Extract the [x, y] coordinate from the center of the cell holding the provided text.  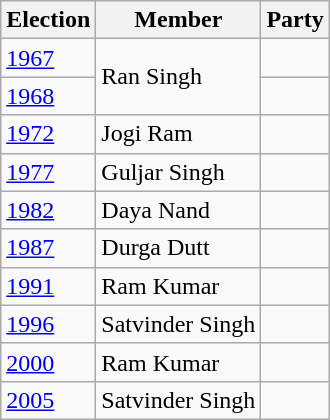
Jogi Ram [178, 134]
Member [178, 20]
1982 [48, 210]
1991 [48, 286]
1968 [48, 96]
1996 [48, 324]
Daya Nand [178, 210]
2005 [48, 400]
2000 [48, 362]
Guljar Singh [178, 172]
1987 [48, 248]
Ran Singh [178, 77]
1977 [48, 172]
1967 [48, 58]
Election [48, 20]
Durga Dutt [178, 248]
1972 [48, 134]
Party [295, 20]
